Provide the [x, y] coordinate of the cell's center where the given text is located.  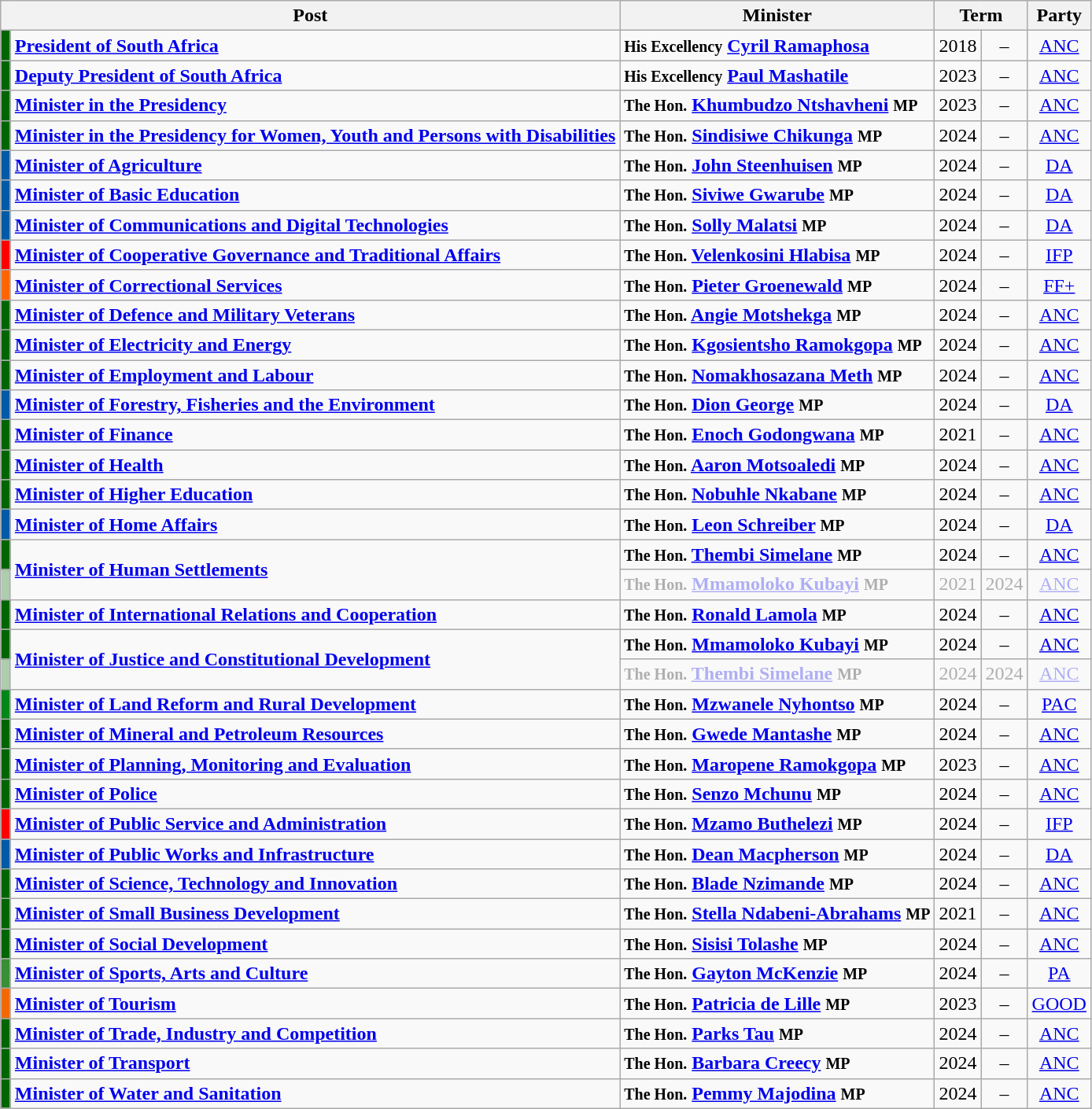
The Hon. Velenkosini Hlabisa MP [777, 255]
2018 [958, 46]
The Hon. Nobuhle Nkabane MP [777, 495]
Minister of Public Works and Infrastructure [315, 853]
The Hon. Dean Macpherson MP [777, 853]
PA [1059, 974]
The Hon. Mzwanele Nyhontso MP [777, 704]
Minister of Sports, Arts and Culture [315, 974]
Minister of Transport [315, 1063]
The Hon. Blade Nzimande MP [777, 884]
Minister [777, 16]
The Hon. Aaron Motsoaledi MP [777, 465]
The Hon. Parks Tau MP [777, 1033]
The Hon. Siviwe Gwarube MP [777, 195]
The Hon. Barbara Creecy MP [777, 1063]
Minister of Higher Education [315, 495]
Minister of Science, Technology and Innovation [315, 884]
The Hon. Dion George MP [777, 405]
Minister of Social Development [315, 944]
Minister of Public Service and Administration [315, 823]
The Hon. Mzamo Buthelezi MP [777, 823]
The Hon. Khumbudzo Ntshavheni MP [777, 105]
Post [310, 16]
Minister of Small Business Development [315, 914]
Minister of Land Reform and Rural Development [315, 704]
Minister of Trade, Industry and Competition [315, 1033]
Minister of Home Affairs [315, 525]
Minister of Employment and Labour [315, 375]
Minister of Basic Education [315, 195]
The Hon. Nomakhosazana Meth MP [777, 375]
The Hon. Sindisiwe Chikunga MP [777, 135]
The Hon. Kgosientsho Ramokgopa MP [777, 344]
Minister of Mineral and Petroleum Resources [315, 734]
The Hon. Patricia de Lille MP [777, 1004]
Minister of Human Settlements [315, 569]
The Hon. John Steenhuisen MP [777, 165]
Minister of Correctional Services [315, 285]
The Hon. Maropene Ramokgopa MP [777, 764]
Minister of Health [315, 465]
His Excellency Cyril Ramaphosa [777, 46]
FF+ [1059, 285]
His Excellency Paul Mashatile [777, 76]
Minister of Water and Sanitation [315, 1093]
Minister of Cooperative Governance and Traditional Affairs [315, 255]
Minister of Defence and Military Veterans [315, 315]
Minister of International Relations and Cooperation [315, 614]
Minister of Communications and Digital Technologies [315, 225]
Minister of Agriculture [315, 165]
The Hon. Ronald Lamola MP [777, 614]
PAC [1059, 704]
The Hon. Stella Ndabeni-Abrahams MP [777, 914]
Minister of Finance [315, 435]
The Hon. Sisisi Tolashe MP [777, 944]
The Hon. Pieter Groenewald MP [777, 285]
Minister of Planning, Monitoring and Evaluation [315, 764]
The Hon. Leon Schreiber MP [777, 525]
The Hon. Pemmy Majodina MP [777, 1093]
Minister of Tourism [315, 1004]
The Hon. Senzo Mchunu MP [777, 794]
Party [1059, 16]
Minister of Forestry, Fisheries and the Environment [315, 405]
Minister of Electricity and Energy [315, 344]
The Hon. Solly Malatsi MP [777, 225]
Minister of Police [315, 794]
Term [981, 16]
The Hon. Angie Motshekga MP [777, 315]
The Hon. Gayton McKenzie MP [777, 974]
President of South Africa [315, 46]
GOOD [1059, 1004]
Minister of Justice and Constitutional Development [315, 659]
The Hon. Gwede Mantashe MP [777, 734]
Minister in the Presidency [315, 105]
Deputy President of South Africa [315, 76]
The Hon. Enoch Godongwana MP [777, 435]
Minister in the Presidency for Women, Youth and Persons with Disabilities [315, 135]
